From the cell containing the given text, extract its center point as [X, Y] coordinate. 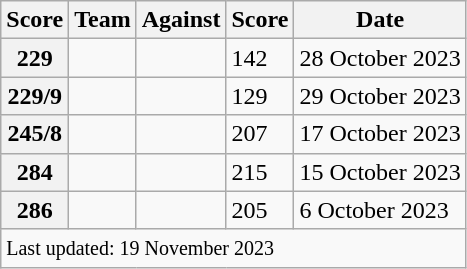
29 October 2023 [380, 96]
129 [260, 96]
17 October 2023 [380, 134]
15 October 2023 [380, 172]
Last updated: 19 November 2023 [234, 248]
229 [35, 58]
Date [380, 20]
245/8 [35, 134]
Against [181, 20]
205 [260, 210]
284 [35, 172]
142 [260, 58]
286 [35, 210]
6 October 2023 [380, 210]
28 October 2023 [380, 58]
215 [260, 172]
229/9 [35, 96]
207 [260, 134]
Team [103, 20]
